Determine the [x, y] coordinate at the center of the cell enclosing the given text.  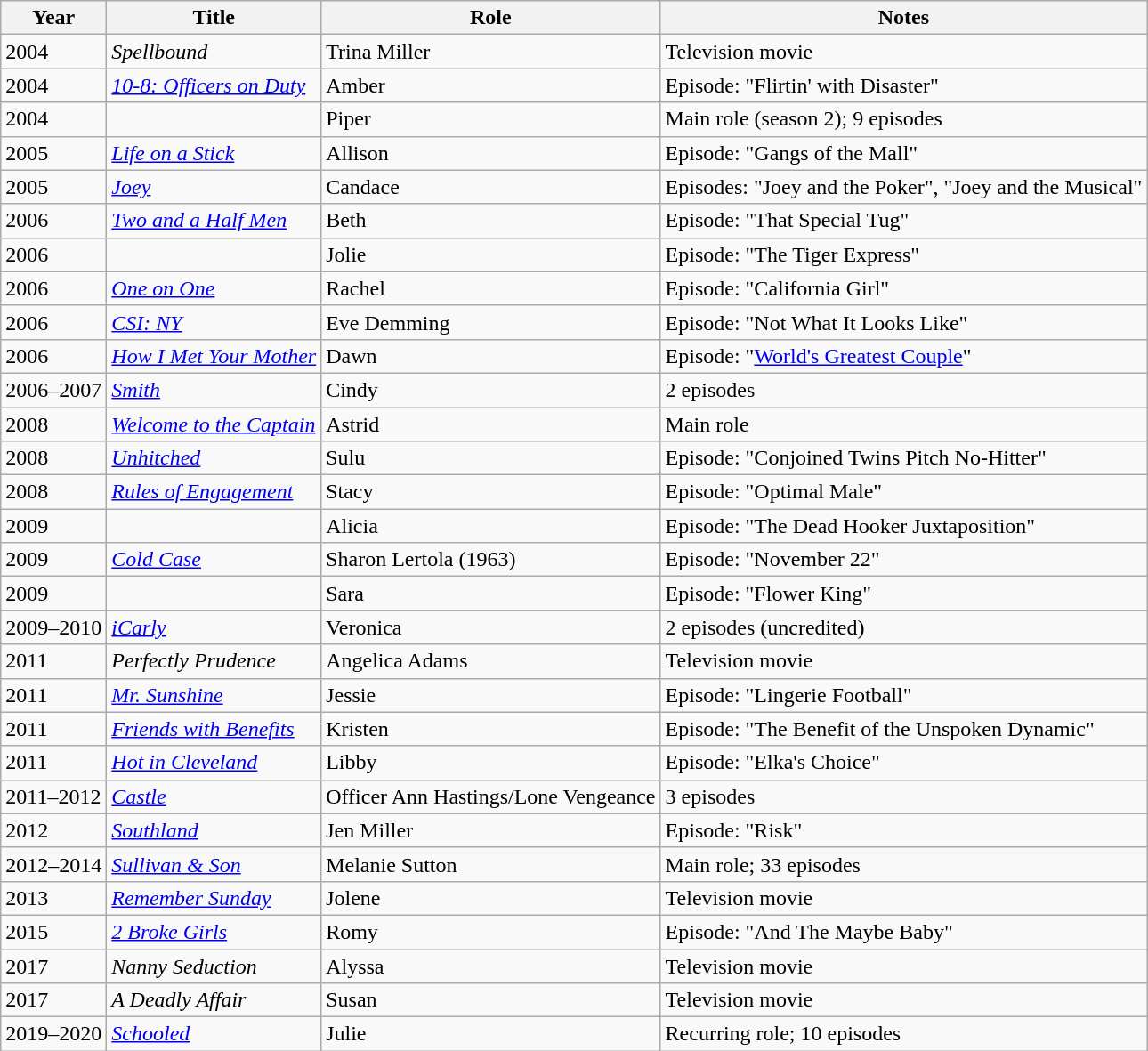
Main role; 33 episodes [904, 864]
iCarly [214, 627]
Sullivan & Son [214, 864]
Romy [491, 932]
2011–2012 [53, 796]
Episode: "The Tiger Express" [904, 255]
2019–2020 [53, 1034]
2 episodes (uncredited) [904, 627]
Astrid [491, 424]
Sara [491, 594]
Episode: "Not What It Looks Like" [904, 322]
Remember Sunday [214, 898]
10-8: Officers on Duty [214, 85]
2012 [53, 830]
2009–2010 [53, 627]
Jolie [491, 255]
Jessie [491, 695]
Libby [491, 763]
Recurring role; 10 episodes [904, 1034]
3 episodes [904, 796]
Jolene [491, 898]
Main role [904, 424]
Episode: "And The Maybe Baby" [904, 932]
Hot in Cleveland [214, 763]
Episode: "California Girl" [904, 288]
Episode: "Risk" [904, 830]
Alyssa [491, 966]
Life on a Stick [214, 153]
Joey [214, 187]
CSI: NY [214, 322]
Year [53, 18]
Jen Miller [491, 830]
Spellbound [214, 52]
Unhitched [214, 458]
Schooled [214, 1034]
Dawn [491, 356]
Piper [491, 119]
Officer Ann Hastings/Lone Vengeance [491, 796]
Cold Case [214, 560]
Episode: "Flirtin' with Disaster" [904, 85]
Episode: "Conjoined Twins Pitch No-Hitter" [904, 458]
Episode: "World's Greatest Couple" [904, 356]
Welcome to the Captain [214, 424]
Episode: "The Benefit of the Unspoken Dynamic" [904, 729]
Susan [491, 1000]
2 episodes [904, 390]
Angelica Adams [491, 661]
Episode: "November 22" [904, 560]
2006–2007 [53, 390]
Beth [491, 221]
Episode: "The Dead Hooker Juxtaposition" [904, 526]
Rachel [491, 288]
2 Broke Girls [214, 932]
Kristen [491, 729]
Notes [904, 18]
A Deadly Affair [214, 1000]
Episode: "Lingerie Football" [904, 695]
Episode: "Elka's Choice" [904, 763]
One on One [214, 288]
Two and a Half Men [214, 221]
Stacy [491, 492]
Sharon Lertola (1963) [491, 560]
2015 [53, 932]
Episode: "Optimal Male" [904, 492]
Alicia [491, 526]
Role [491, 18]
Eve Demming [491, 322]
Title [214, 18]
Allison [491, 153]
Episode: "Flower King" [904, 594]
2012–2014 [53, 864]
Melanie Sutton [491, 864]
Main role (season 2); 9 episodes [904, 119]
Trina Miller [491, 52]
Smith [214, 390]
Cindy [491, 390]
Episode: "Gangs of the Mall" [904, 153]
Nanny Seduction [214, 966]
Friends with Benefits [214, 729]
Sulu [491, 458]
Veronica [491, 627]
Perfectly Prudence [214, 661]
Southland [214, 830]
Julie [491, 1034]
Rules of Engagement [214, 492]
Episodes: "Joey and the Poker", "Joey and the Musical" [904, 187]
Candace [491, 187]
How I Met Your Mother [214, 356]
Mr. Sunshine [214, 695]
Amber [491, 85]
2013 [53, 898]
Castle [214, 796]
Episode: "That Special Tug" [904, 221]
